Identify which cell holds the provided text, then report its (X, Y) central coordinate. 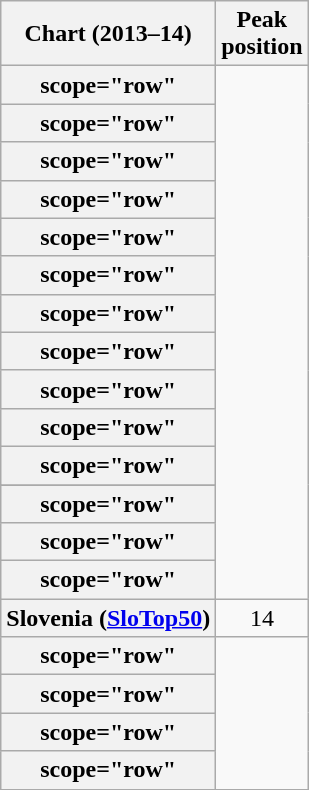
Peak position (262, 34)
Chart (2013–14) (108, 34)
Slovenia (SloTop50) (108, 618)
14 (262, 618)
